Output the (x, y) coordinate of the center of the cell containing the given text.  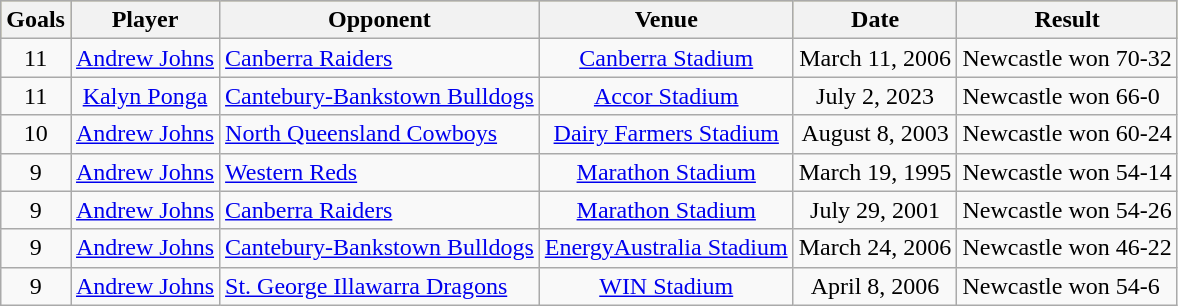
EnergyAustralia Stadium (666, 248)
Newcastle won 46-22 (1067, 248)
March 19, 1995 (875, 172)
WIN Stadium (666, 286)
North Queensland Cowboys (380, 134)
Venue (666, 20)
10 (36, 134)
Goals (36, 20)
Newcastle won 70-32 (1067, 58)
July 2, 2023 (875, 96)
Newcastle won 54-26 (1067, 210)
Opponent (380, 20)
April 8, 2006 (875, 286)
July 29, 2001 (875, 210)
Newcastle won 54-6 (1067, 286)
Date (875, 20)
Accor Stadium (666, 96)
Dairy Farmers Stadium (666, 134)
March 24, 2006 (875, 248)
St. George Illawarra Dragons (380, 286)
Western Reds (380, 172)
August 8, 2003 (875, 134)
March 11, 2006 (875, 58)
Newcastle won 60-24 (1067, 134)
Newcastle won 66-0 (1067, 96)
Player (144, 20)
Newcastle won 54-14 (1067, 172)
Result (1067, 20)
Canberra Stadium (666, 58)
Kalyn Ponga (144, 96)
